Identify which cell holds the provided text, then report its (x, y) central coordinate. 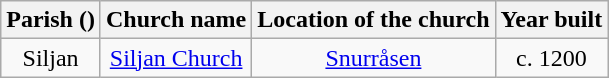
Location of the church (374, 20)
Parish () (51, 20)
Siljan Church (176, 58)
Church name (176, 20)
Year built (552, 20)
Snurråsen (374, 58)
Siljan (51, 58)
c. 1200 (552, 58)
